Output the [x, y] coordinate of the center of the cell containing the given text.  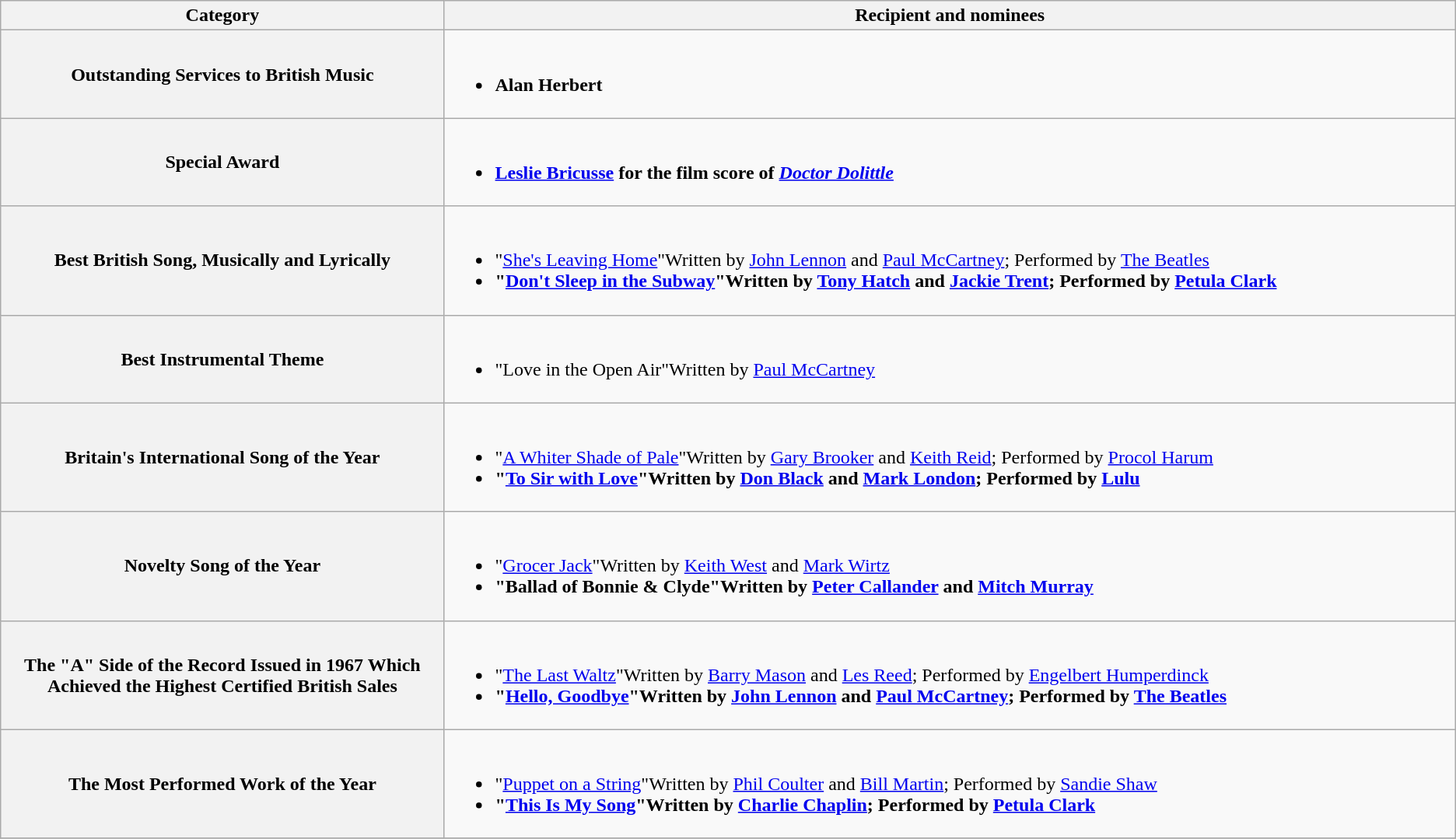
Leslie Bricusse for the film score of Doctor Dolittle [950, 162]
"Love in the Open Air"Written by Paul McCartney [950, 359]
Britain's International Song of the Year [222, 457]
"Grocer Jack"Written by Keith West and Mark Wirtz"Ballad of Bonnie & Clyde"Written by Peter Callander and Mitch Murray [950, 566]
Alan Herbert [950, 75]
Category [222, 16]
Outstanding Services to British Music [222, 75]
Recipient and nominees [950, 16]
Best British Song, Musically and Lyrically [222, 260]
The "A" Side of the Record Issued in 1967 Which Achieved the Highest Certified British Sales [222, 675]
Novelty Song of the Year [222, 566]
The Most Performed Work of the Year [222, 784]
Best Instrumental Theme [222, 359]
Special Award [222, 162]
